Capture the cell that displays the provided text and extract its (x, y) central coordinate. 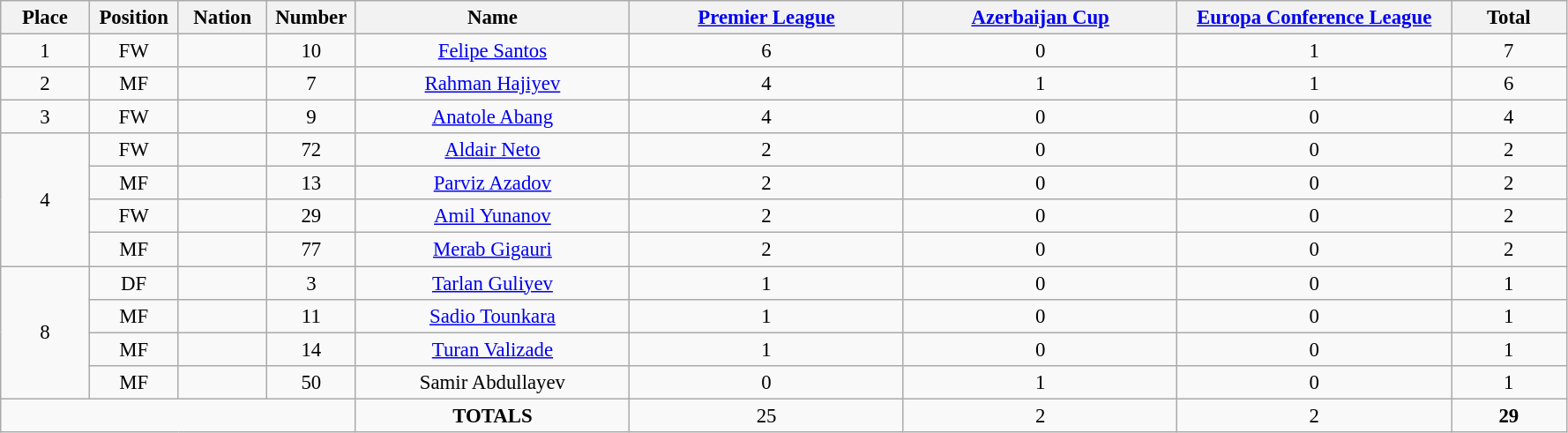
77 (312, 250)
Total (1510, 18)
50 (312, 382)
Name (492, 18)
Place (46, 18)
Position (134, 18)
11 (312, 316)
Premier League (767, 18)
Europa Conference League (1314, 18)
13 (312, 183)
Rahman Hajiyev (492, 84)
10 (312, 51)
Tarlan Guliyev (492, 283)
Number (312, 18)
Turan Valizade (492, 349)
DF (134, 283)
Sadio Tounkara (492, 316)
Felipe Santos (492, 51)
9 (312, 117)
Azerbaijan Cup (1041, 18)
Samir Abdullayev (492, 382)
Amil Yunanov (492, 216)
Parviz Azadov (492, 183)
Nation (222, 18)
Merab Gigauri (492, 250)
25 (767, 415)
Aldair Neto (492, 150)
72 (312, 150)
TOTALS (492, 415)
8 (46, 332)
14 (312, 349)
Anatole Abang (492, 117)
